Output the (x, y) coordinate of the center of the cell containing the given text.  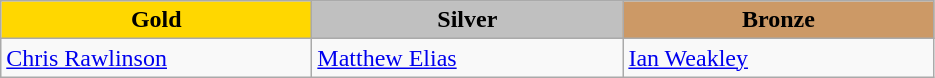
Matthew Elias (468, 58)
Bronze (778, 20)
Silver (468, 20)
Ian Weakley (778, 58)
Gold (156, 20)
Chris Rawlinson (156, 58)
